Output the [x, y] coordinate of the center of the cell containing the given text.  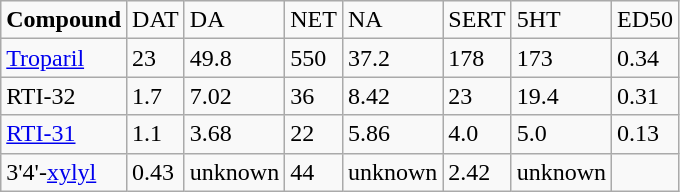
5.0 [561, 134]
22 [314, 134]
44 [314, 172]
ED50 [646, 20]
37.2 [392, 58]
NET [314, 20]
178 [477, 58]
0.43 [156, 172]
Compound [64, 20]
8.42 [392, 96]
5HT [561, 20]
0.13 [646, 134]
1.1 [156, 134]
0.34 [646, 58]
36 [314, 96]
49.8 [234, 58]
RTI-32 [64, 96]
RTI-31 [64, 134]
3'4'-xylyl [64, 172]
550 [314, 58]
2.42 [477, 172]
7.02 [234, 96]
SERT [477, 20]
3.68 [234, 134]
0.31 [646, 96]
DA [234, 20]
5.86 [392, 134]
DAT [156, 20]
1.7 [156, 96]
4.0 [477, 134]
Troparil [64, 58]
173 [561, 58]
19.4 [561, 96]
NA [392, 20]
